Pinpoint the cell where the given text exists, returning its (X, Y) midpoint coordinate. 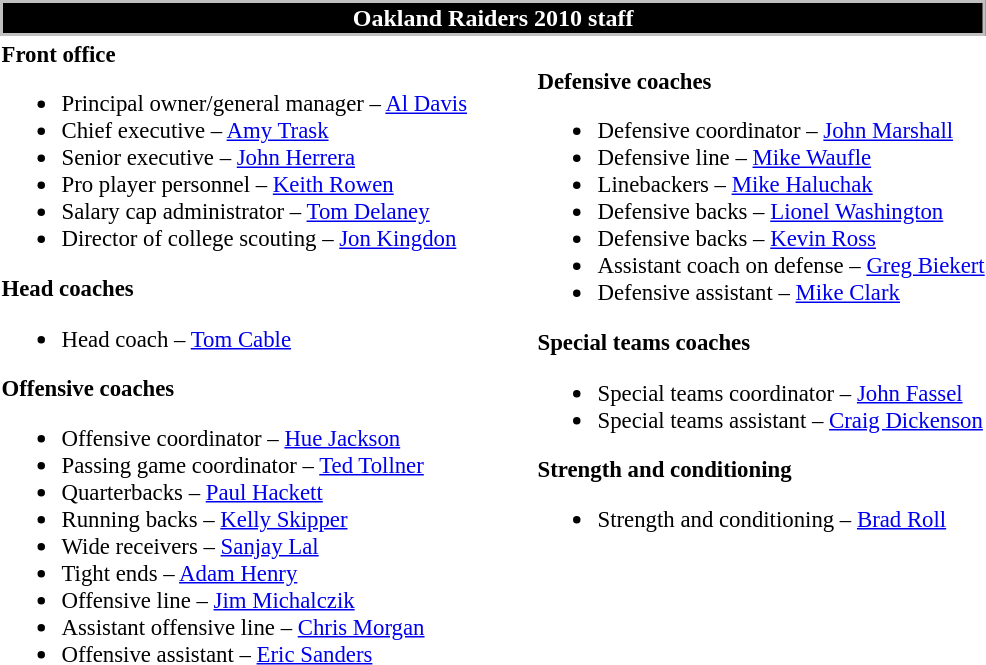
Oakland Raiders 2010 staff (493, 18)
